Identify which cell holds the provided text, then report its (x, y) central coordinate. 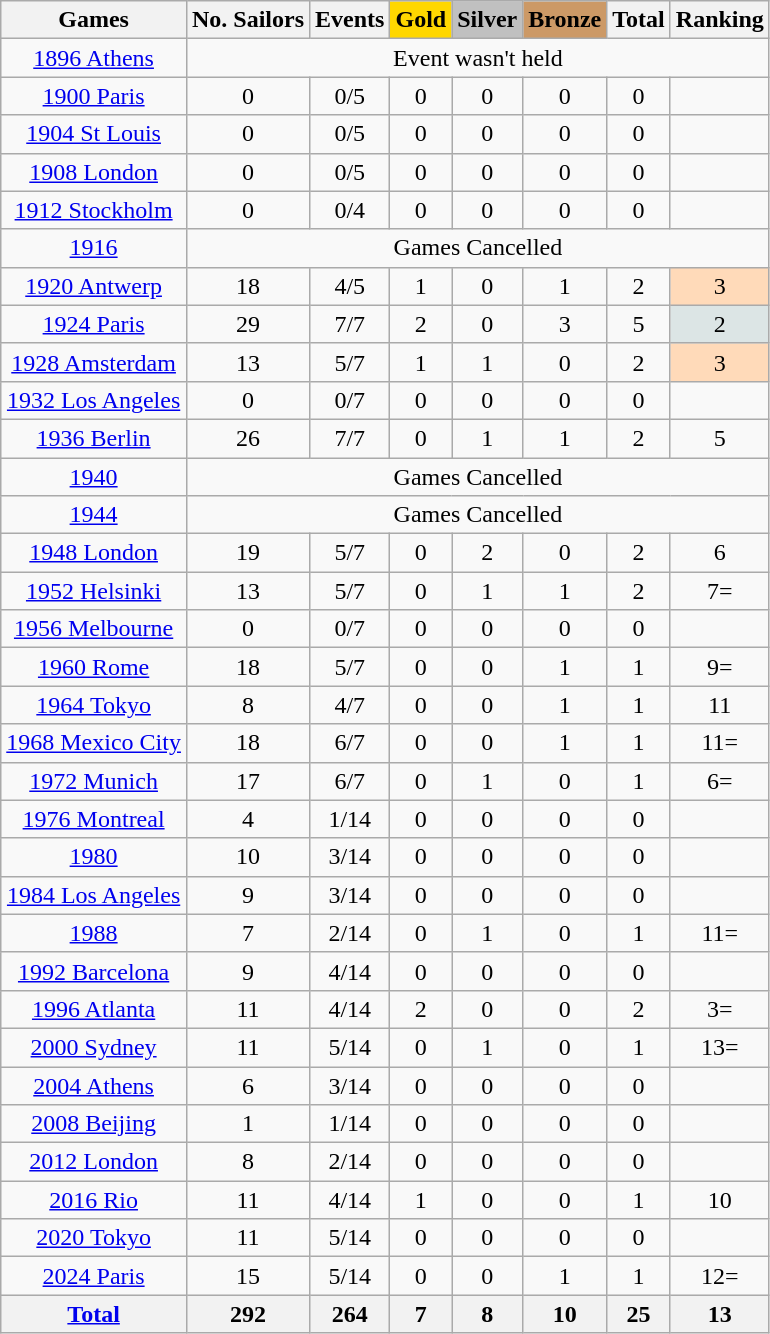
15 (248, 1276)
1984 Los Angeles (94, 895)
292 (248, 1314)
Games (94, 20)
Bronze (565, 20)
Ranking (720, 20)
2016 Rio (94, 1200)
1944 (94, 515)
2008 Beijing (94, 1124)
1952 Helsinki (94, 591)
1912 Stockholm (94, 210)
12= (720, 1276)
17 (248, 781)
1900 Paris (94, 96)
19 (248, 553)
1972 Munich (94, 781)
1992 Barcelona (94, 971)
1960 Rome (94, 667)
9= (720, 667)
0/4 (350, 210)
7= (720, 591)
1948 London (94, 553)
No. Sailors (248, 20)
1964 Tokyo (94, 705)
Gold (421, 20)
1920 Antwerp (94, 286)
1980 (94, 857)
1896 Athens (94, 58)
2004 Athens (94, 1085)
1932 Los Angeles (94, 400)
6= (720, 781)
264 (350, 1314)
2000 Sydney (94, 1047)
Events (350, 20)
4/7 (350, 705)
Event wasn't held (478, 58)
Silver (488, 20)
3= (720, 1009)
1976 Montreal (94, 819)
26 (248, 438)
4 (248, 819)
1996 Atlanta (94, 1009)
1988 (94, 933)
2012 London (94, 1162)
1908 London (94, 172)
1968 Mexico City (94, 743)
2024 Paris (94, 1276)
1904 St Louis (94, 134)
1916 (94, 248)
29 (248, 324)
1940 (94, 477)
1936 Berlin (94, 438)
2020 Tokyo (94, 1238)
4/5 (350, 286)
25 (639, 1314)
1956 Melbourne (94, 629)
1924 Paris (94, 324)
13= (720, 1047)
1928 Amsterdam (94, 362)
